From the cell containing the given text, extract its center point as [X, Y] coordinate. 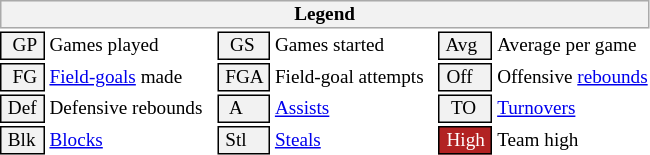
FGA [244, 77]
Field-goal attempts [354, 77]
GP [22, 46]
Steals [354, 140]
Team high [573, 140]
Stl [244, 140]
Games started [354, 46]
TO [466, 108]
Games played [131, 46]
Field-goals made [131, 77]
Offensive rebounds [573, 77]
Turnovers [573, 108]
Blk [22, 140]
Avg [466, 46]
A [244, 108]
Def [22, 108]
FG [22, 77]
Assists [354, 108]
Blocks [131, 140]
GS [244, 46]
Off [466, 77]
Legend [324, 14]
Defensive rebounds [131, 108]
Average per game [573, 46]
High [466, 140]
